Capture the cell that displays the provided text and extract its [x, y] central coordinate. 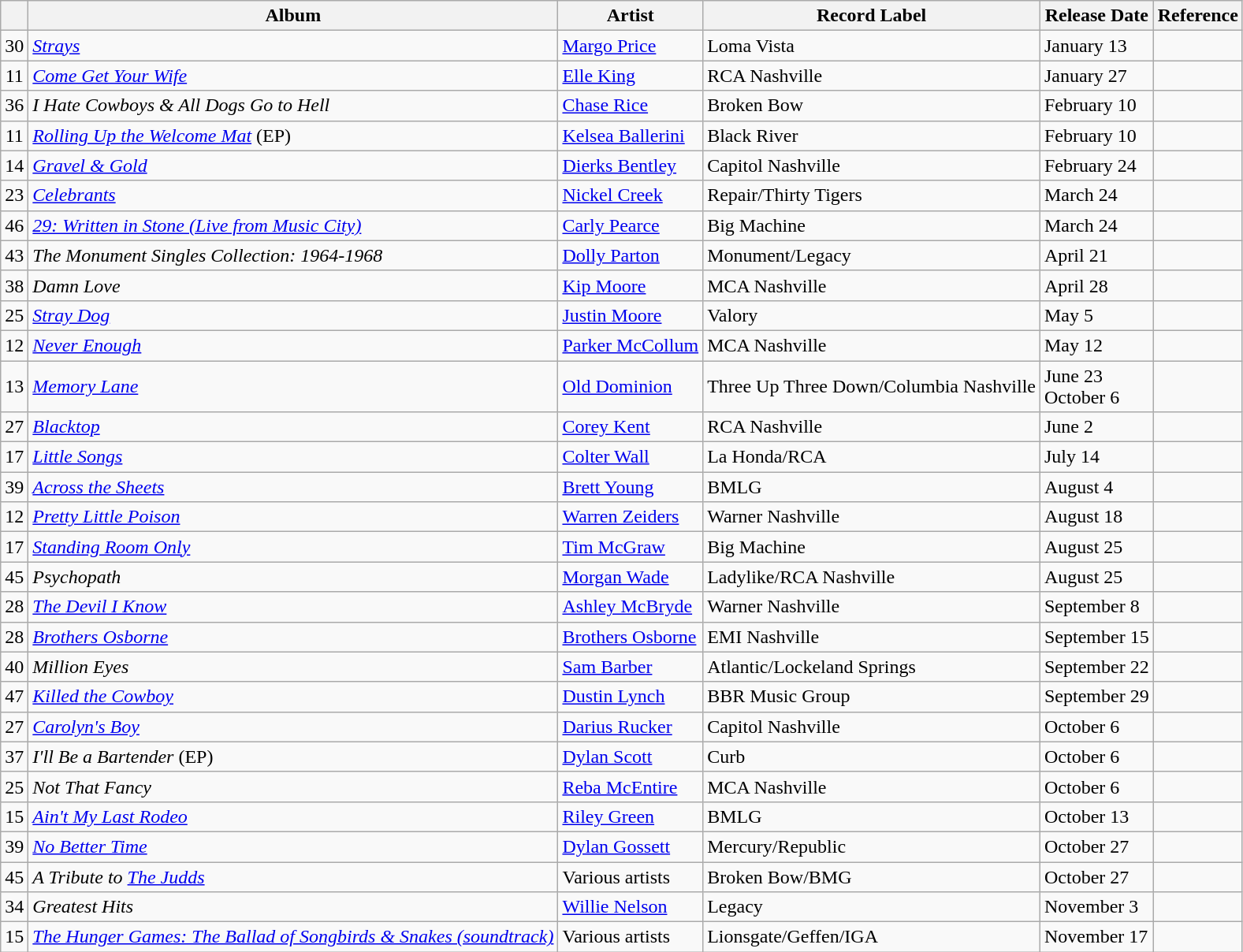
I Hate Cowboys & All Dogs Go to Hell [293, 106]
46 [14, 225]
Elle King [631, 76]
Memory Lane [293, 386]
Celebrants [293, 195]
Legacy [872, 907]
The Devil I Know [293, 607]
43 [14, 255]
Killed the Cowboy [293, 697]
13 [14, 386]
Colter Wall [631, 457]
July 14 [1096, 457]
Psychopath [293, 577]
April 21 [1096, 255]
Nickel Creek [631, 195]
June 2 [1096, 427]
Strays [293, 46]
Loma Vista [872, 46]
Parker McCollum [631, 345]
Repair/Thirty Tigers [872, 195]
40 [14, 667]
Old Dominion [631, 386]
Three Up Three Down/Columbia Nashville [872, 386]
30 [14, 46]
Dolly Parton [631, 255]
BBR Music Group [872, 697]
June 23 October 6 [1096, 386]
Kelsea Ballerini [631, 136]
May 5 [1096, 315]
Rolling Up the Welcome Mat (EP) [293, 136]
38 [14, 285]
Pretty Little Poison [293, 517]
Margo Price [631, 46]
Dylan Gossett [631, 846]
Broken Bow [872, 106]
February 24 [1096, 165]
The Monument Singles Collection: 1964-1968 [293, 255]
Record Label [872, 16]
Greatest Hits [293, 907]
Tim McGraw [631, 547]
Carolyn's Boy [293, 727]
Ashley McBryde [631, 607]
Ain't My Last Rodeo [293, 816]
14 [14, 165]
Reference [1198, 16]
No Better Time [293, 846]
34 [14, 907]
September 29 [1096, 697]
August 4 [1096, 487]
Riley Green [631, 816]
Willie Nelson [631, 907]
Ladylike/RCA Nashville [872, 577]
Atlantic/Lockeland Springs [872, 667]
EMI Nashville [872, 637]
Chase Rice [631, 106]
37 [14, 757]
Black River [872, 136]
Stray Dog [293, 315]
47 [14, 697]
Carly Pearce [631, 225]
September 15 [1096, 637]
Little Songs [293, 457]
Valory [872, 315]
November 17 [1096, 937]
Darius Rucker [631, 727]
I'll Be a Bartender (EP) [293, 757]
April 28 [1096, 285]
La Honda/RCA [872, 457]
Monument/Legacy [872, 255]
September 8 [1096, 607]
November 3 [1096, 907]
Justin Moore [631, 315]
Album [293, 16]
Come Get Your Wife [293, 76]
August 18 [1096, 517]
Dierks Bentley [631, 165]
Never Enough [293, 345]
Mercury/Republic [872, 846]
29: Written in Stone (Live from Music City) [293, 225]
Million Eyes [293, 667]
Across the Sheets [293, 487]
September 22 [1096, 667]
May 12 [1096, 345]
October 13 [1096, 816]
Damn Love [293, 285]
January 27 [1096, 76]
Reba McEntire [631, 787]
Gravel & Gold [293, 165]
Dustin Lynch [631, 697]
Sam Barber [631, 667]
January 13 [1096, 46]
Lionsgate/Geffen/IGA [872, 937]
Morgan Wade [631, 577]
Corey Kent [631, 427]
23 [14, 195]
36 [14, 106]
Not That Fancy [293, 787]
Standing Room Only [293, 547]
Dylan Scott [631, 757]
Blacktop [293, 427]
Curb [872, 757]
Warren Zeiders [631, 517]
Broken Bow/BMG [872, 877]
Kip Moore [631, 285]
The Hunger Games: The Ballad of Songbirds & Snakes (soundtrack) [293, 937]
Artist [631, 16]
Release Date [1096, 16]
Brett Young [631, 487]
A Tribute to The Judds [293, 877]
